For the text-containing cell, return its midpoint in [X, Y] coordinate format. 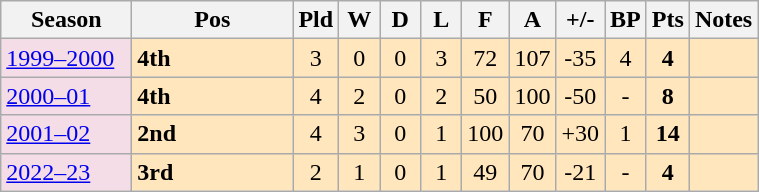
-21 [580, 172]
2001–02 [66, 134]
2000–01 [66, 96]
3rd [212, 172]
107 [532, 58]
L [442, 20]
72 [486, 58]
50 [486, 96]
49 [486, 172]
Notes [723, 20]
W [360, 20]
Season [66, 20]
-35 [580, 58]
BP [626, 20]
D [400, 20]
1999–2000 [66, 58]
Pld [316, 20]
Pos [212, 20]
-50 [580, 96]
8 [668, 96]
2022–23 [66, 172]
+/- [580, 20]
Pts [668, 20]
14 [668, 134]
F [486, 20]
2nd [212, 134]
+30 [580, 134]
A [532, 20]
